Output the [X, Y] coordinate of the center of the cell containing the given text.  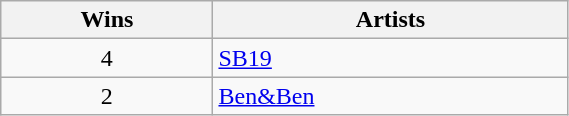
2 [107, 96]
SB19 [390, 58]
4 [107, 58]
Ben&Ben [390, 96]
Artists [390, 20]
Wins [107, 20]
